Identify which cell holds the provided text, then report its [x, y] central coordinate. 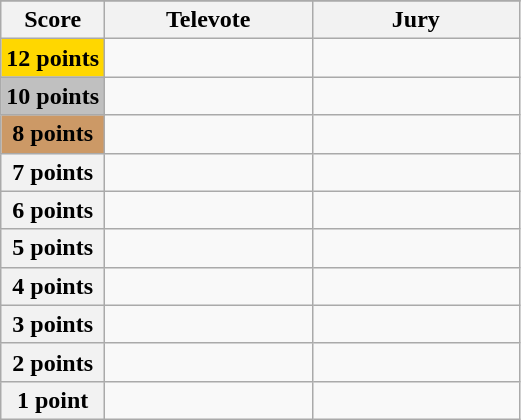
3 points [53, 324]
Score [53, 20]
8 points [53, 134]
7 points [53, 172]
5 points [53, 248]
1 point [53, 400]
2 points [53, 362]
Jury [416, 20]
Televote [209, 20]
12 points [53, 58]
4 points [53, 286]
6 points [53, 210]
10 points [53, 96]
